Capture the cell that displays the provided text and extract its (X, Y) central coordinate. 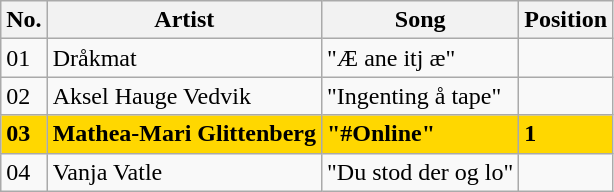
No. (24, 20)
01 (24, 58)
02 (24, 96)
03 (24, 134)
Dråkmat (184, 58)
Position (566, 20)
Aksel Hauge Vedvik (184, 96)
Song (420, 20)
Artist (184, 20)
Vanja Vatle (184, 172)
Mathea-Mari Glittenberg (184, 134)
04 (24, 172)
1 (566, 134)
"Du stod der og lo" (420, 172)
"#Online" (420, 134)
"Æ ane itj æ" (420, 58)
"Ingenting å tape" (420, 96)
